Determine the (x, y) coordinate at the center of the cell enclosing the given text.  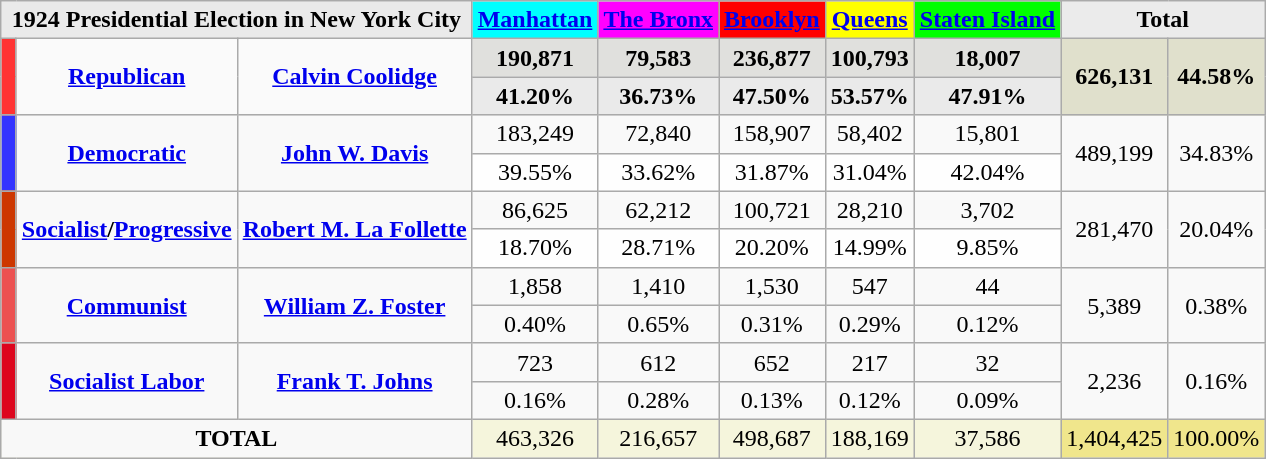
Robert M. La Follette (354, 229)
58,402 (870, 134)
281,470 (1114, 229)
Communist (126, 305)
498,687 (772, 438)
47.91% (987, 96)
1,530 (772, 286)
39.55% (535, 172)
Staten Island (987, 20)
72,840 (658, 134)
62,212 (658, 210)
547 (870, 286)
Queens (870, 20)
0.38% (1216, 305)
217 (870, 362)
190,871 (535, 58)
236,877 (772, 58)
18.70% (535, 248)
33.62% (658, 172)
44.58% (1216, 77)
32 (987, 362)
1924 Presidential Election in New York City (236, 20)
53.57% (870, 96)
Socialist Labor (126, 381)
100,721 (772, 210)
0.65% (658, 324)
42.04% (987, 172)
0.28% (658, 400)
1,858 (535, 286)
41.20% (535, 96)
100,793 (870, 58)
15,801 (987, 134)
0.13% (772, 400)
489,199 (1114, 153)
9.85% (987, 248)
183,249 (535, 134)
31.04% (870, 172)
Democratic (126, 153)
3,702 (987, 210)
34.83% (1216, 153)
216,657 (658, 438)
626,131 (1114, 77)
Calvin Coolidge (354, 77)
36.73% (658, 96)
1,404,425 (1114, 438)
79,583 (658, 58)
612 (658, 362)
28,210 (870, 210)
14.99% (870, 248)
0.40% (535, 324)
Republican (126, 77)
100.00% (1216, 438)
463,326 (535, 438)
1,410 (658, 286)
86,625 (535, 210)
28.71% (658, 248)
0.31% (772, 324)
0.09% (987, 400)
652 (772, 362)
20.20% (772, 248)
TOTAL (236, 438)
37,586 (987, 438)
158,907 (772, 134)
47.50% (772, 96)
Socialist/Progressive (126, 229)
Total (1163, 20)
723 (535, 362)
18,007 (987, 58)
5,389 (1114, 305)
The Bronx (658, 20)
44 (987, 286)
William Z. Foster (354, 305)
20.04% (1216, 229)
31.87% (772, 172)
0.29% (870, 324)
188,169 (870, 438)
2,236 (1114, 381)
Brooklyn (772, 20)
John W. Davis (354, 153)
Manhattan (535, 20)
Frank T. Johns (354, 381)
